Determine the (x, y) coordinate at the center of the cell enclosing the given text.  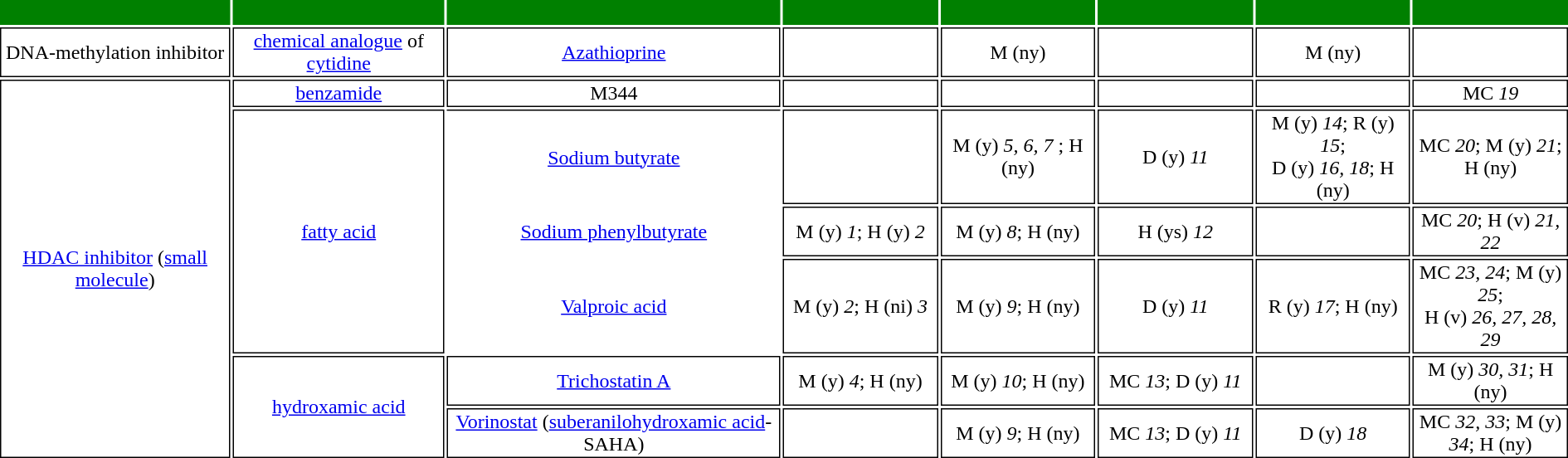
Sodium butyrate (614, 157)
M (y) 1; H (y) 2 (861, 231)
chemical analogue of cytidine (338, 52)
H (ys) 12 (1175, 231)
SMA (1490, 12)
R (y) 17; H (ny) (1332, 306)
M (y) 8; H (ny) (1017, 231)
M (y) 30, 31; H (ny) (1490, 381)
MC 32, 33; M (y) 34; H (ny) (1490, 433)
HD (1175, 12)
HDAC inhibitor (small molecule) (114, 269)
Valproic acid (614, 306)
D (y) 18 (1332, 433)
Function (114, 12)
Sodium phenylbutyrate (614, 231)
AD (1017, 12)
ALS (861, 12)
Trichostatin A (614, 381)
Classification (338, 12)
M (y) 14; R (y) 15;D (y) 16, 18; H (ny) (1332, 157)
M (y) 10; H (ny) (1017, 381)
DNA-methylation inhibitor (114, 52)
fatty acid (338, 231)
M344 (614, 93)
hydroxamic acid (338, 407)
M (y) 2; H (ni) 3 (861, 306)
Drug (614, 12)
benzamide (338, 93)
PD (1332, 12)
Azathioprine (614, 52)
MC 20; H (v) 21, 22 (1490, 231)
MC 20; M (y) 21; H (ny) (1490, 157)
MC 23, 24; M (y) 25;H (v) 26, 27, 28, 29 (1490, 306)
MC 19 (1490, 93)
M (y) 5, 6, 7 ; H (ny) (1017, 157)
M (y) 4; H (ny) (861, 381)
Vorinostat (suberanilohydroxamic acid-SAHA) (614, 433)
